For the text-containing cell, return its midpoint in (X, Y) coordinate format. 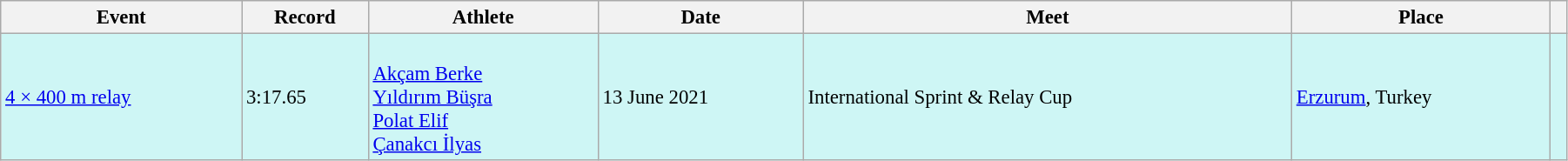
Place (1420, 17)
Date (700, 17)
13 June 2021 (700, 97)
Record (305, 17)
Event (122, 17)
Athlete (483, 17)
Erzurum, Turkey (1420, 97)
3:17.65 (305, 97)
Meet (1048, 17)
4 × 400 m relay (122, 97)
Akçam BerkeYıldırım BüşraPolat ElifÇanakcı İlyas (483, 97)
International Sprint & Relay Cup (1048, 97)
